Search for the cell housing the specified text and yield its (x, y) center coordinate. 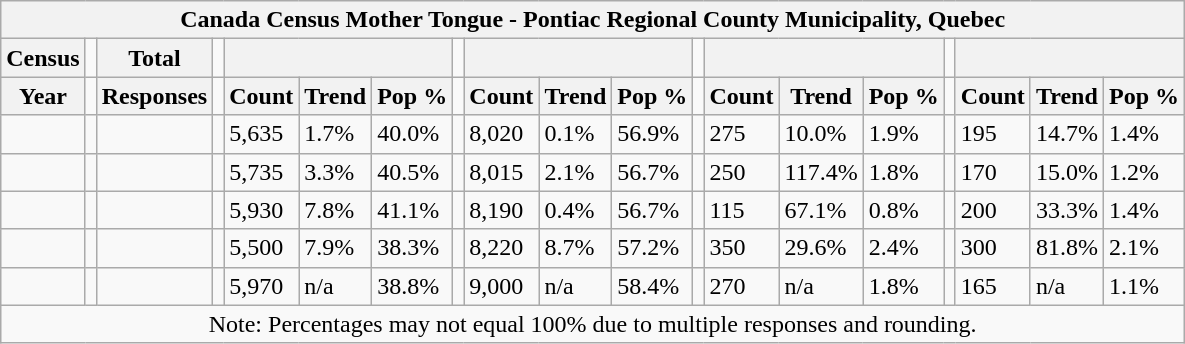
14.7% (1066, 134)
Responses (154, 96)
38.8% (412, 286)
0.1% (576, 134)
5,635 (262, 134)
57.2% (652, 248)
15.0% (1066, 172)
Year (43, 96)
1.2% (1144, 172)
350 (742, 248)
200 (992, 210)
170 (992, 172)
3.3% (336, 172)
0.8% (904, 210)
8.7% (576, 248)
115 (742, 210)
38.3% (412, 248)
1.7% (336, 134)
41.1% (412, 210)
9,000 (502, 286)
8,020 (502, 134)
58.4% (652, 286)
117.4% (821, 172)
Canada Census Mother Tongue - Pontiac Regional County Municipality, Quebec (593, 20)
5,970 (262, 286)
270 (742, 286)
10.0% (821, 134)
250 (742, 172)
Note: Percentages may not equal 100% due to multiple responses and rounding. (593, 324)
2.4% (904, 248)
Total (154, 58)
81.8% (1066, 248)
29.6% (821, 248)
67.1% (821, 210)
5,500 (262, 248)
7.8% (336, 210)
33.3% (1066, 210)
8,015 (502, 172)
300 (992, 248)
8,220 (502, 248)
1.1% (1144, 286)
195 (992, 134)
5,930 (262, 210)
5,735 (262, 172)
0.4% (576, 210)
165 (992, 286)
7.9% (336, 248)
8,190 (502, 210)
1.9% (904, 134)
40.0% (412, 134)
Census (43, 58)
40.5% (412, 172)
275 (742, 134)
56.9% (652, 134)
